Find where the given text appears and provide that cell's center as [X, Y] coordinate. 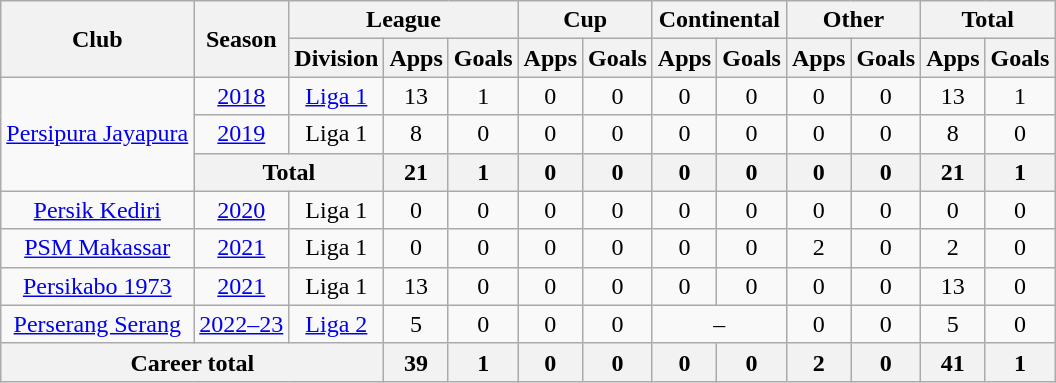
League [404, 20]
Persipura Jayapura [98, 134]
Career total [192, 362]
Division [336, 58]
Liga 2 [336, 324]
Cup [585, 20]
Persikabo 1973 [98, 286]
41 [953, 362]
2022–23 [242, 324]
Season [242, 39]
Club [98, 39]
2018 [242, 96]
39 [416, 362]
2019 [242, 134]
Perserang Serang [98, 324]
PSM Makassar [98, 248]
Other [853, 20]
2020 [242, 210]
– [719, 324]
Persik Kediri [98, 210]
Continental [719, 20]
